Extract the (X, Y) coordinate from the center of the cell holding the provided text.  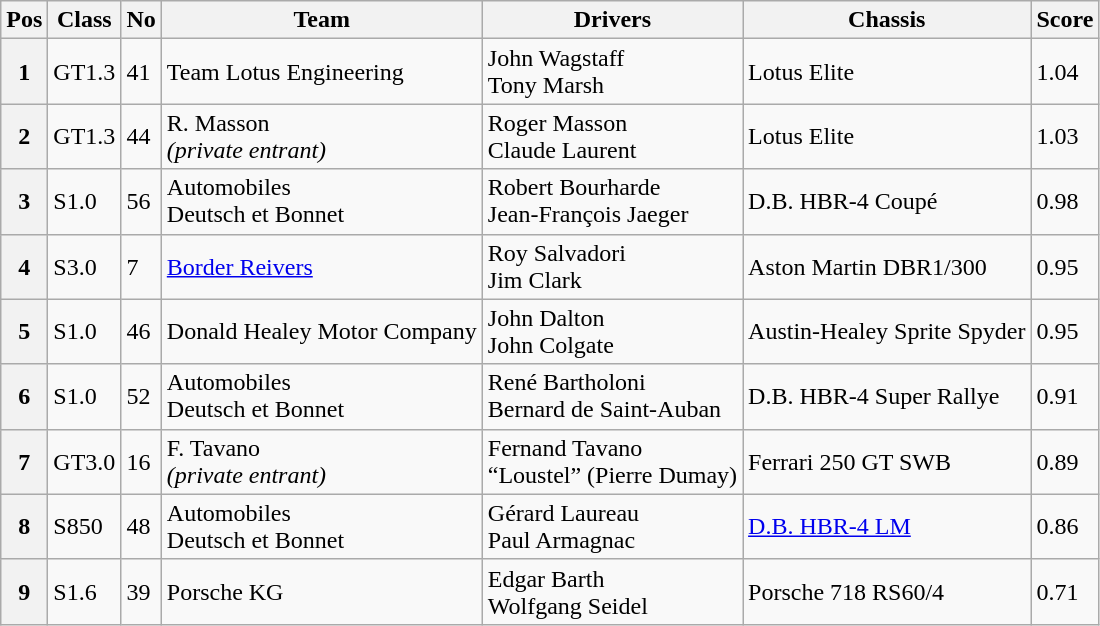
1.04 (1065, 72)
8 (24, 526)
41 (141, 72)
16 (141, 462)
52 (141, 396)
GT3.0 (84, 462)
48 (141, 526)
Pos (24, 20)
René Bartholoni Bernard de Saint-Auban (612, 396)
3 (24, 202)
Chassis (887, 20)
0.86 (1065, 526)
Porsche KG (322, 592)
46 (141, 332)
6 (24, 396)
0.89 (1065, 462)
S850 (84, 526)
Robert Bourharde Jean-François Jaeger (612, 202)
D.B. HBR-4 Coupé (887, 202)
Ferrari 250 GT SWB (887, 462)
56 (141, 202)
R. Masson(private entrant) (322, 136)
4 (24, 266)
2 (24, 136)
John Wagstaff Tony Marsh (612, 72)
Gérard Laureau Paul Armagnac (612, 526)
Class (84, 20)
0.71 (1065, 592)
0.91 (1065, 396)
Border Reivers (322, 266)
Fernand Tavano “Loustel” (Pierre Dumay) (612, 462)
9 (24, 592)
Score (1065, 20)
Donald Healey Motor Company (322, 332)
44 (141, 136)
Roger Masson Claude Laurent (612, 136)
D.B. HBR-4 Super Rallye (887, 396)
0.98 (1065, 202)
Team (322, 20)
Aston Martin DBR1/300 (887, 266)
1 (24, 72)
Porsche 718 RS60/4 (887, 592)
Team Lotus Engineering (322, 72)
5 (24, 332)
S1.6 (84, 592)
S3.0 (84, 266)
Drivers (612, 20)
No (141, 20)
Austin-Healey Sprite Spyder (887, 332)
John Dalton John Colgate (612, 332)
Edgar Barth Wolfgang Seidel (612, 592)
D.B. HBR-4 LM (887, 526)
39 (141, 592)
1.03 (1065, 136)
F. Tavano(private entrant) (322, 462)
Roy Salvadori Jim Clark (612, 266)
